From the cell containing the given text, extract its center point as [X, Y] coordinate. 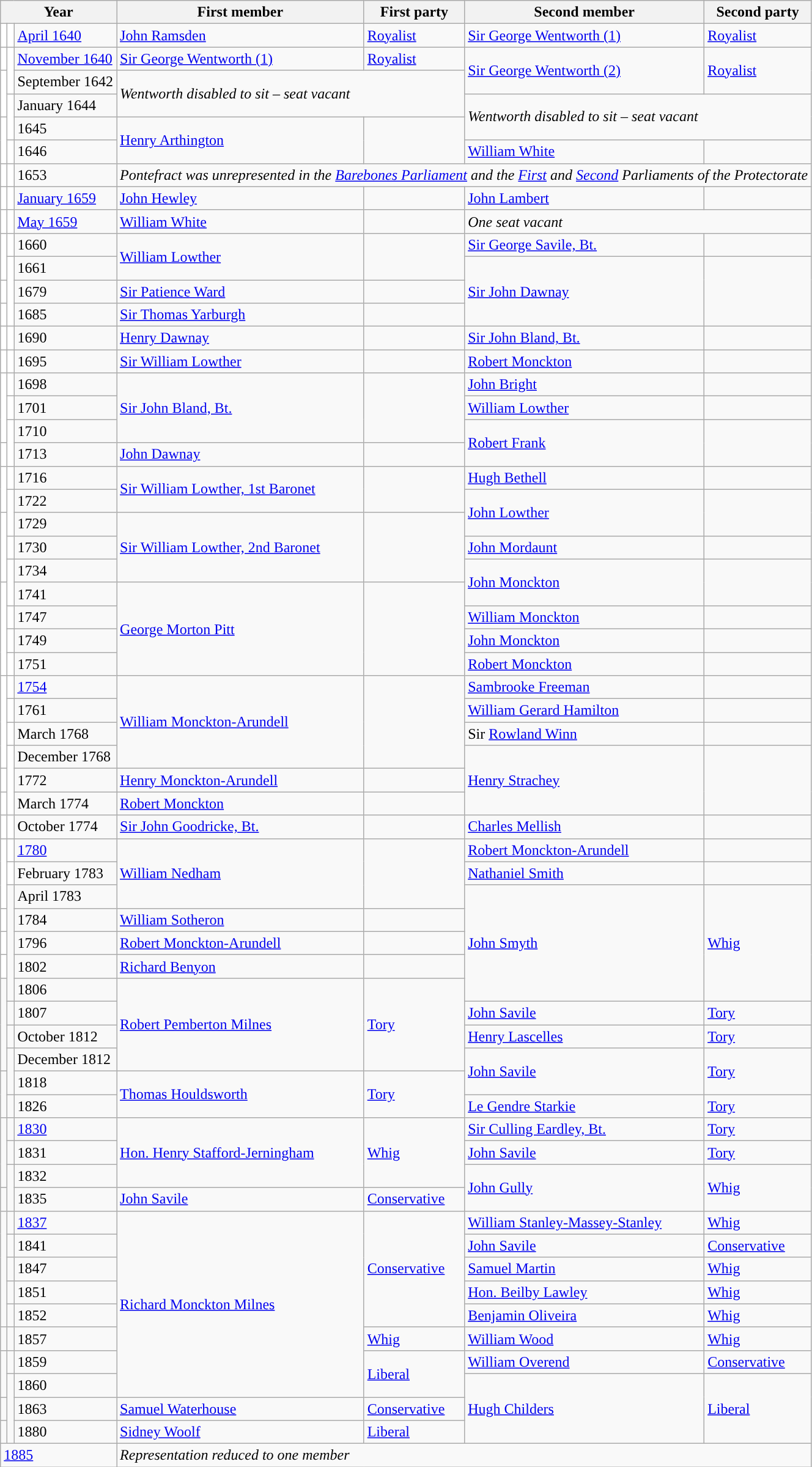
March 1774 [65, 804]
Henry Lascelles [585, 1037]
John Lambert [585, 198]
February 1783 [65, 873]
George Morton Pitt [241, 629]
1679 [65, 292]
John Gully [585, 1188]
1749 [65, 640]
Nathaniel Smith [585, 873]
William Overend [585, 1362]
1754 [65, 687]
1701 [65, 408]
Sir George Savile, Bt. [585, 245]
Hon. Henry Stafford-Jerningham [241, 1153]
1780 [65, 850]
Sir John Dawnay [585, 291]
1653 [65, 175]
1860 [65, 1385]
Henry Arthington [241, 140]
Sir Rowland Winn [585, 734]
William Gerard Hamilton [585, 711]
Representation reduced to one member [464, 1455]
1851 [65, 1292]
1747 [65, 617]
1841 [65, 1246]
1761 [65, 711]
1645 [65, 128]
Henry Strachey [585, 780]
John Lowther [585, 512]
1885 [59, 1455]
1847 [65, 1269]
John Smyth [585, 943]
Sir William Lowther, 1st Baronet [241, 489]
September 1642 [65, 82]
January 1644 [65, 105]
Thomas Houldsworth [241, 1095]
1806 [65, 989]
First party [415, 12]
1857 [65, 1339]
Sidney Woolf [241, 1432]
1730 [65, 547]
Sir John Goodricke, Bt. [241, 827]
Pontefract was unrepresented in the Barebones Parliament and the First and Second Parliaments of the Protectorate [464, 175]
First member [241, 12]
Sir George Wentworth (2) [585, 70]
1863 [65, 1408]
1826 [65, 1106]
Sir William Lowther, 2nd Baronet [241, 547]
Year [59, 12]
Richard Monckton Milnes [241, 1304]
Sir Patience Ward [241, 292]
1880 [65, 1432]
William Sotheron [241, 920]
1807 [65, 1013]
Richard Benyon [241, 966]
John Hewley [241, 198]
Sambrooke Freeman [585, 687]
1802 [65, 966]
John Ramsden [241, 35]
January 1659 [65, 198]
1660 [65, 245]
1796 [65, 943]
1837 [65, 1222]
1852 [65, 1315]
1722 [65, 501]
William Stanley-Massey-Stanley [585, 1222]
1690 [65, 338]
1661 [65, 268]
November 1640 [65, 59]
1751 [65, 663]
October 1774 [65, 827]
Henry Dawnay [241, 338]
Hugh Childers [585, 1408]
1741 [65, 594]
Sir Thomas Yarburgh [241, 315]
December 1768 [65, 757]
1698 [65, 385]
Le Gendre Starkie [585, 1106]
William Monckton-Arundell [241, 722]
John Mordaunt [585, 547]
1772 [65, 780]
Benjamin Oliveira [585, 1315]
1710 [65, 431]
William Monckton [585, 617]
1716 [65, 478]
1734 [65, 571]
May 1659 [65, 221]
1784 [65, 920]
1835 [65, 1199]
Sir William Lowther [241, 361]
1695 [65, 361]
April 1783 [65, 896]
Sir Culling Eardley, Bt. [585, 1129]
1830 [65, 1129]
Charles Mellish [585, 827]
Samuel Waterhouse [241, 1408]
Second member [585, 12]
Hon. Beilby Lawley [585, 1292]
April 1640 [65, 35]
1818 [65, 1083]
1859 [65, 1362]
1646 [65, 152]
William Nedham [241, 873]
William Wood [585, 1339]
Hugh Bethell [585, 478]
1832 [65, 1176]
1685 [65, 315]
John Bright [585, 385]
One seat vacant [638, 221]
1713 [65, 454]
1831 [65, 1153]
John Dawnay [241, 454]
December 1812 [65, 1060]
1729 [65, 524]
March 1768 [65, 734]
Henry Monckton-Arundell [241, 780]
Second party [758, 12]
Robert Frank [585, 443]
Samuel Martin [585, 1269]
October 1812 [65, 1037]
Robert Pemberton Milnes [241, 1024]
